Locate the cell with the specified text and output its [x, y] center coordinate. 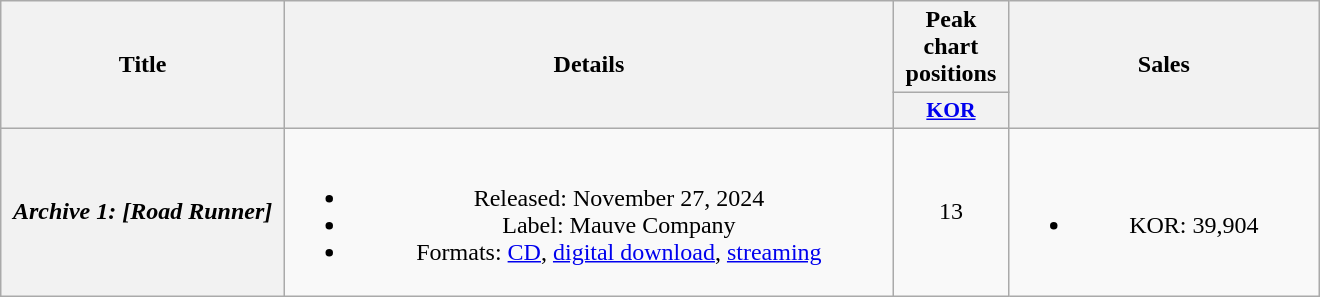
KOR [950, 111]
Peakchartpositions [950, 47]
Sales [1164, 65]
Details [588, 65]
KOR: 39,904 [1164, 212]
Archive 1: [Road Runner] [143, 212]
Released: November 27, 2024Label: Mauve CompanyFormats: CD, digital download, streaming [588, 212]
Title [143, 65]
13 [950, 212]
